Return [x, y] of the center of cell containing provided text 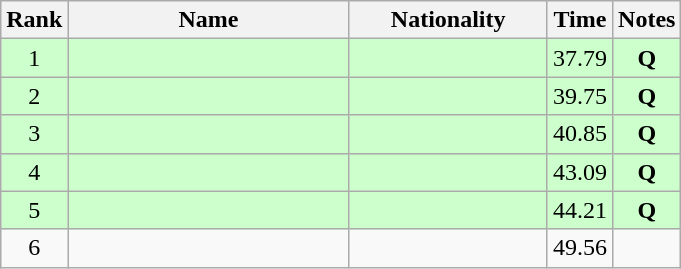
Rank [34, 20]
Nationality [448, 20]
2 [34, 96]
44.21 [580, 210]
37.79 [580, 58]
43.09 [580, 172]
40.85 [580, 134]
3 [34, 134]
5 [34, 210]
4 [34, 172]
49.56 [580, 248]
39.75 [580, 96]
Notes [647, 20]
Name [208, 20]
6 [34, 248]
1 [34, 58]
Time [580, 20]
